For the text-containing cell, return its midpoint in (X, Y) coordinate format. 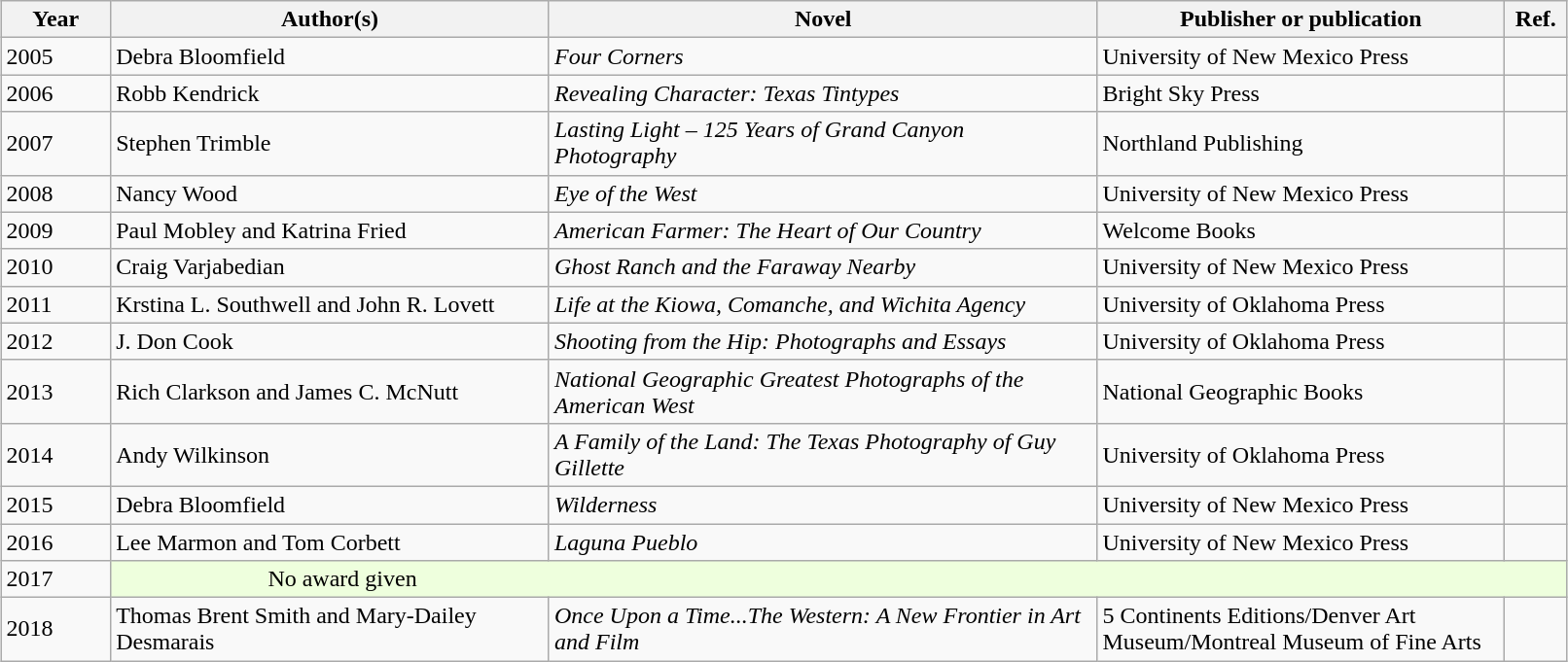
A Family of the Land: The Texas Photography of Guy Gillette (823, 455)
Four Corners (823, 56)
2013 (56, 391)
No award given (838, 579)
Robb Kendrick (331, 93)
Stephen Trimble (331, 144)
Author(s) (331, 19)
Wilderness (823, 505)
Life at the Kiowa, Comanche, and Wichita Agency (823, 304)
Thomas Brent Smith and Mary-Dailey Desmarais (331, 630)
Andy Wilkinson (331, 455)
Year (56, 19)
Lee Marmon and Tom Corbett (331, 541)
American Farmer: The Heart of Our Country (823, 230)
2010 (56, 267)
2014 (56, 455)
2007 (56, 144)
2009 (56, 230)
Nancy Wood (331, 193)
Laguna Pueblo (823, 541)
Publisher or publication (1301, 19)
Ref. (1536, 19)
Paul Mobley and Katrina Fried (331, 230)
2011 (56, 304)
2018 (56, 630)
Ghost Ranch and the Faraway Nearby (823, 267)
2005 (56, 56)
2015 (56, 505)
Lasting Light – 125 Years of Grand Canyon Photography (823, 144)
Craig Varjabedian (331, 267)
National Geographic Greatest Photographs of the American West (823, 391)
Krstina L. Southwell and John R. Lovett (331, 304)
Revealing Character: Texas Tintypes (823, 93)
Bright Sky Press (1301, 93)
Shooting from the Hip: Photographs and Essays (823, 341)
Northland Publishing (1301, 144)
Rich Clarkson and James C. McNutt (331, 391)
Eye of the West (823, 193)
2008 (56, 193)
2006 (56, 93)
5 Continents Editions/Denver Art Museum/Montreal Museum of Fine Arts (1301, 630)
Novel (823, 19)
2016 (56, 541)
National Geographic Books (1301, 391)
2012 (56, 341)
J. Don Cook (331, 341)
2017 (56, 579)
Welcome Books (1301, 230)
Once Upon a Time...The Western: A New Frontier in Art and Film (823, 630)
